Return [x, y] of the center of cell containing provided text 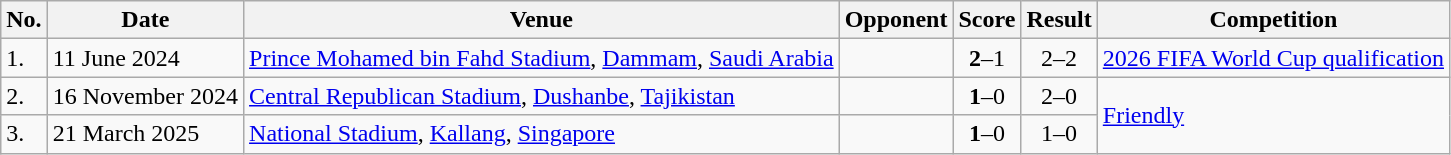
National Stadium, Kallang, Singapore [542, 134]
2026 FIFA World Cup qualification [1273, 58]
2–2 [1059, 58]
No. [24, 20]
1. [24, 58]
Venue [542, 20]
Result [1059, 20]
11 June 2024 [145, 58]
2–0 [1059, 96]
2–1 [987, 58]
Competition [1273, 20]
21 March 2025 [145, 134]
3. [24, 134]
Friendly [1273, 115]
Score [987, 20]
Opponent [896, 20]
16 November 2024 [145, 96]
2. [24, 96]
Central Republican Stadium, Dushanbe, Tajikistan [542, 96]
Prince Mohamed bin Fahd Stadium, Dammam, Saudi Arabia [542, 58]
Date [145, 20]
